Return the (x, y) coordinate for the center point of the cell that contains the specified text.  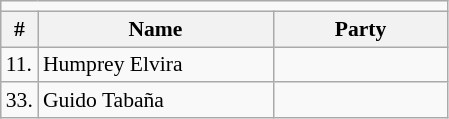
Name (156, 29)
Guido Tabaña (156, 101)
11. (20, 65)
33. (20, 101)
# (20, 29)
Party (360, 29)
Humprey Elvira (156, 65)
